Locate the cell with the specified text and output its [x, y] center coordinate. 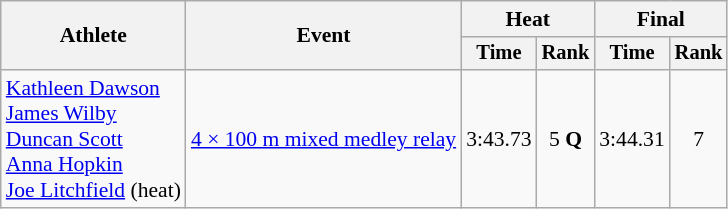
Heat [528, 19]
3:44.31 [632, 139]
3:43.73 [498, 139]
4 × 100 m mixed medley relay [324, 139]
5 Q [566, 139]
Event [324, 36]
Kathleen DawsonJames Wilby Duncan ScottAnna HopkinJoe Litchfield (heat) [94, 139]
Final [660, 19]
Athlete [94, 36]
7 [699, 139]
